Pinpoint the cell where the given text exists, returning its [X, Y] midpoint coordinate. 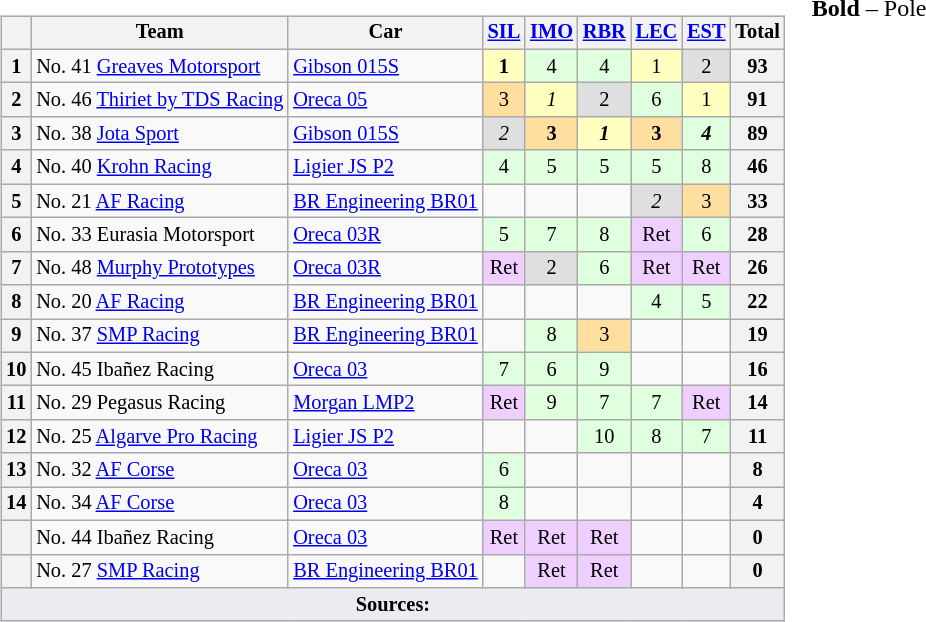
12 [16, 437]
Team [160, 33]
EST [706, 33]
26 [757, 268]
Morgan LMP2 [385, 403]
46 [757, 167]
No. 20 AF Racing [160, 302]
13 [16, 470]
No. 45 Ibañez Racing [160, 369]
19 [757, 336]
No. 38 Jota Sport [160, 134]
No. 25 Algarve Pro Racing [160, 437]
No. 21 AF Racing [160, 201]
33 [757, 201]
No. 40 Krohn Racing [160, 167]
No. 46 Thiriet by TDS Racing [160, 100]
RBR [604, 33]
No. 34 AF Corse [160, 504]
91 [757, 100]
Sources: [392, 605]
Total [757, 33]
No. 41 Greaves Motorsport [160, 66]
89 [757, 134]
Oreca 05 [385, 100]
LEC [657, 33]
IMO [552, 33]
22 [757, 302]
No. 37 SMP Racing [160, 336]
SIL [504, 33]
No. 44 Ibañez Racing [160, 537]
No. 33 Eurasia Motorsport [160, 235]
No. 48 Murphy Prototypes [160, 268]
No. 32 AF Corse [160, 470]
No. 27 SMP Racing [160, 571]
No. 29 Pegasus Racing [160, 403]
93 [757, 66]
16 [757, 369]
28 [757, 235]
Car [385, 33]
